From the cell containing the given text, extract its center point as (x, y) coordinate. 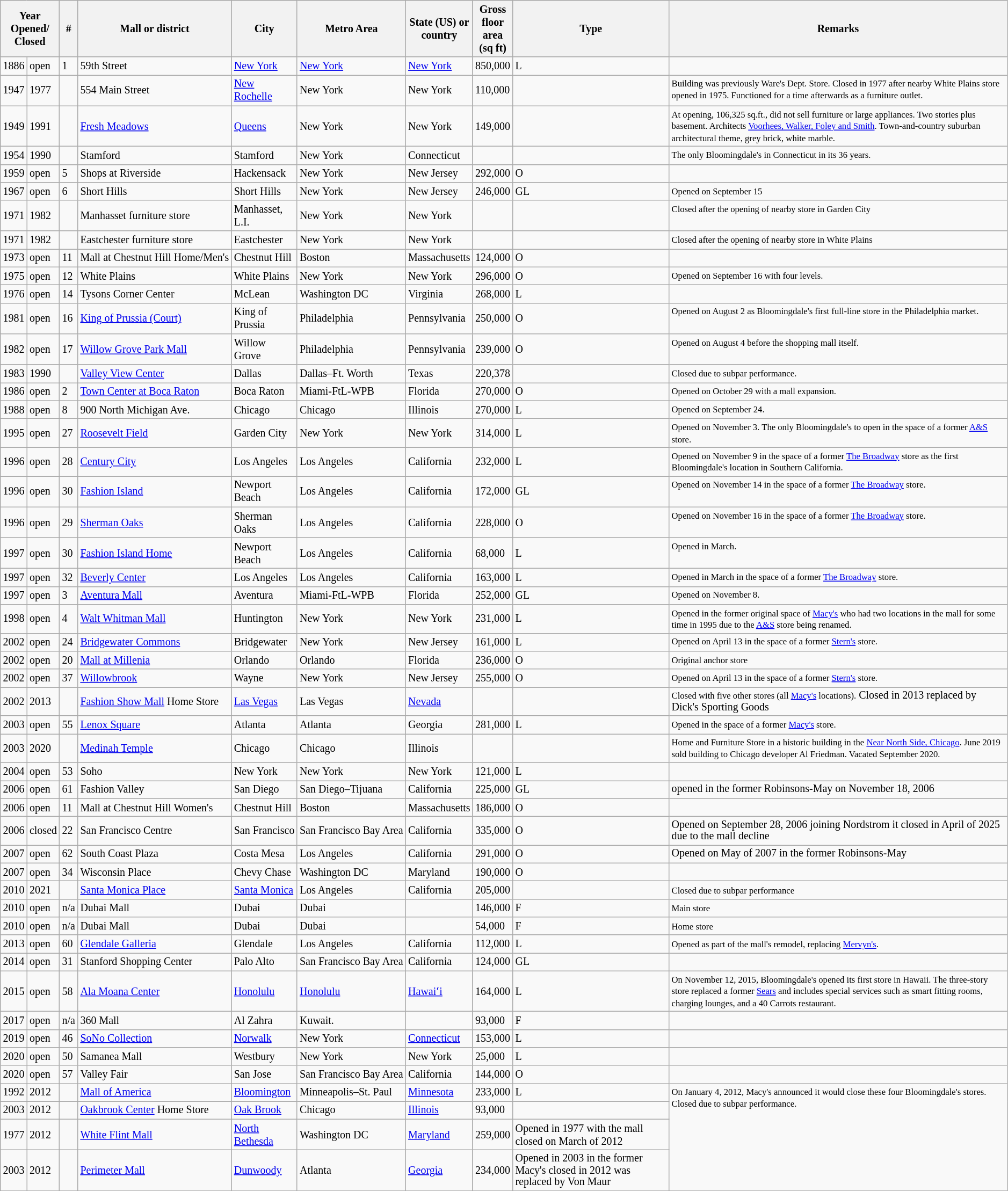
Manhasset, L.I. (264, 216)
186,000 (492, 808)
Palo Alto (264, 962)
Opened in 1977 with the mall closed on March of 2012 (591, 1135)
16 (69, 319)
Opened in March in the space of a former The Broadway store. (838, 578)
Westbury (264, 1057)
1986 (14, 392)
Original anchor store (838, 660)
Texas (439, 374)
YearOpened/Closed (30, 29)
Willowbrook (155, 679)
Opened on November 14 in the space of a former The Broadway store. (838, 492)
2004 (14, 771)
1981 (14, 319)
24 (69, 642)
Opened on November 8. (838, 596)
Nevada (439, 701)
1949 (14, 126)
252,000 (492, 596)
27 (69, 433)
Opened on September 28, 2006 joining Nordstrom it closed in April of 2025 due to the mall decline (838, 831)
Huntington (264, 619)
Town Center at Boca Raton (155, 392)
Opened in March. (838, 553)
Mall at Chestnut Hill Home/Men's (155, 258)
34 (69, 872)
Willow Grove Park Mall (155, 349)
1983 (14, 374)
Tysons Corner Center (155, 294)
55 (69, 725)
Ala Moana Center (155, 991)
4 (69, 619)
Queens (264, 126)
220,378 (492, 374)
121,000 (492, 771)
State (US) or country (439, 29)
57 (69, 1074)
268,000 (492, 294)
Eastchester furniture store (155, 241)
172,000 (492, 492)
Aventura Mall (155, 596)
Valley Fair (155, 1074)
164,000 (492, 991)
296,000 (492, 276)
Virginia (439, 294)
Opened in the space of a former Macy's store. (838, 725)
Mall at Millenia (155, 660)
144,000 (492, 1074)
Fashion Island (155, 492)
Bloomington (264, 1092)
Boca Raton (264, 392)
232,000 (492, 462)
Garden City (264, 433)
North Bethesda (264, 1135)
60 (69, 944)
SoNo Collection (155, 1039)
Opened on May of 2007 in the former Robinsons-May (838, 854)
225,000 (492, 789)
1976 (14, 294)
59th Street (155, 67)
Santa Monica Place (155, 890)
Main store (838, 909)
Closed after the opening of nearby store in White Plains (838, 241)
Al Zahra (264, 1020)
Opened as part of the mall's remodel, replacing Mervyn's. (838, 944)
Medinah Temple (155, 749)
1967 (14, 191)
Fashion Valley (155, 789)
Bridgewater (264, 642)
62 (69, 854)
29 (69, 522)
31 (69, 962)
5 (69, 173)
37 (69, 679)
South Coast Plaza (155, 854)
Roosevelt Field (155, 433)
1954 (14, 156)
25,000 (492, 1057)
Fashion Show Mall Home Store (155, 701)
54,000 (492, 926)
White Flint Mall (155, 1135)
Closed after the opening of nearby store in Garden City (838, 216)
Stanford Shopping Center (155, 962)
236,000 (492, 660)
Opened on September 15 (838, 191)
1975 (14, 276)
Opened in 2003 in the former Macy's closed in 2012 was replaced by Von Maur (591, 1171)
46 (69, 1039)
Metro Area (351, 29)
Glendale Galleria (155, 944)
153,000 (492, 1039)
Costa Mesa (264, 854)
8 (69, 410)
233,000 (492, 1092)
On January 4, 2012, Macy's announced it would close these four Bloomingdale's stores. Closed due to subpar performance. (838, 1137)
250,000 (492, 319)
Century City (155, 462)
Aventura (264, 596)
New Rochelle (264, 90)
28 (69, 462)
32 (69, 578)
14 (69, 294)
281,000 (492, 725)
1947 (14, 90)
259,000 (492, 1135)
Closed due to subpar performance. (838, 374)
Opened on September 16 with four levels. (838, 276)
1959 (14, 173)
53 (69, 771)
San Jose (264, 1074)
1998 (14, 619)
Opened in the former original space of Macy's who had two locations in the mall for some time in 1995 due to the A&S store being renamed. (838, 619)
Dunwoody (264, 1171)
161,000 (492, 642)
Manhasset furniture store (155, 216)
228,000 (492, 522)
1 (69, 67)
292,000 (492, 173)
Santa Monica (264, 890)
San Diego (264, 789)
2 (69, 392)
149,000 (492, 126)
Beverly Center (155, 578)
Mall of America (155, 1092)
Chevy Chase (264, 872)
# (69, 29)
58 (69, 991)
King of Prussia (Court) (155, 319)
Grossfloorarea(sq ft) (492, 29)
61 (69, 789)
163,000 (492, 578)
San Francisco Centre (155, 831)
231,000 (492, 619)
Opened on November 9 in the space of a former The Broadway store as the first Bloomingdale's location in Southern California. (838, 462)
3 (69, 596)
Wayne (264, 679)
closed (43, 831)
239,000 (492, 349)
246,000 (492, 191)
112,000 (492, 944)
Minneapolis–St. Paul (351, 1092)
Opened on August 2 as Bloomingdale's first full-line store in the Philadelphia market. (838, 319)
190,000 (492, 872)
City (264, 29)
Remarks (838, 29)
291,000 (492, 854)
Lenox Square (155, 725)
Hackensack (264, 173)
Norwalk (264, 1039)
Soho (155, 771)
Valley View Center (155, 374)
Fresh Meadows (155, 126)
205,000 (492, 890)
2015 (14, 991)
234,000 (492, 1171)
Mall or district (155, 29)
68,000 (492, 553)
2019 (14, 1039)
Closed due to subpar performance (838, 890)
Shops at Riverside (155, 173)
1973 (14, 258)
110,000 (492, 90)
Willow Grove (264, 349)
Hawaiʻi (439, 991)
Kuwait. (351, 1020)
850,000 (492, 67)
opened in the former Robinsons-May on November 18, 2006 (838, 789)
1988 (14, 410)
McLean (264, 294)
King of Prussia (264, 319)
The only Bloomingdale's in Connecticut in its 36 years. (838, 156)
Closed with five other stores (all Macy's locations). Closed in 2013 replaced by Dick's Sporting Goods (838, 701)
Type (591, 29)
1886 (14, 67)
Bridgewater Commons (155, 642)
Walt Whitman Mall (155, 619)
314,000 (492, 433)
335,000 (492, 831)
Eastchester (264, 241)
20 (69, 660)
Opened on November 16 in the space of a former The Broadway store. (838, 522)
Mall at Chestnut Hill Women's (155, 808)
22 (69, 831)
Fashion Island Home (155, 553)
San Francisco (264, 831)
Wisconsin Place (155, 872)
Dallas–Ft. Worth (351, 374)
1995 (14, 433)
900 North Michigan Ave. (155, 410)
255,000 (492, 679)
12 (69, 276)
50 (69, 1057)
Oak Brook (264, 1110)
Opened on August 4 before the shopping mall itself. (838, 349)
Minnesota (439, 1092)
17 (69, 349)
Opened on November 3. The only Bloomingdale's to open in the space of a former A&S store. (838, 433)
146,000 (492, 909)
Home store (838, 926)
2017 (14, 1020)
1992 (14, 1092)
360 Mall (155, 1020)
2021 (43, 890)
Samanea Mall (155, 1057)
Oakbrook Center Home Store (155, 1110)
Perimeter Mall (155, 1171)
Glendale (264, 944)
554 Main Street (155, 90)
6 (69, 191)
1991 (43, 126)
San Diego–Tijuana (351, 789)
Opened on September 24. (838, 410)
Opened on October 29 with a mall expansion. (838, 392)
Dallas (264, 374)
2014 (14, 962)
